Provide the (X, Y) coordinate of the cell's center where the given text is located.  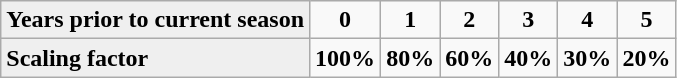
80% (410, 58)
Years prior to current season (156, 20)
5 (646, 20)
100% (346, 58)
30% (588, 58)
20% (646, 58)
2 (470, 20)
Scaling factor (156, 58)
4 (588, 20)
40% (528, 58)
60% (470, 58)
3 (528, 20)
0 (346, 20)
1 (410, 20)
